For the text-containing cell, return its midpoint in [x, y] coordinate format. 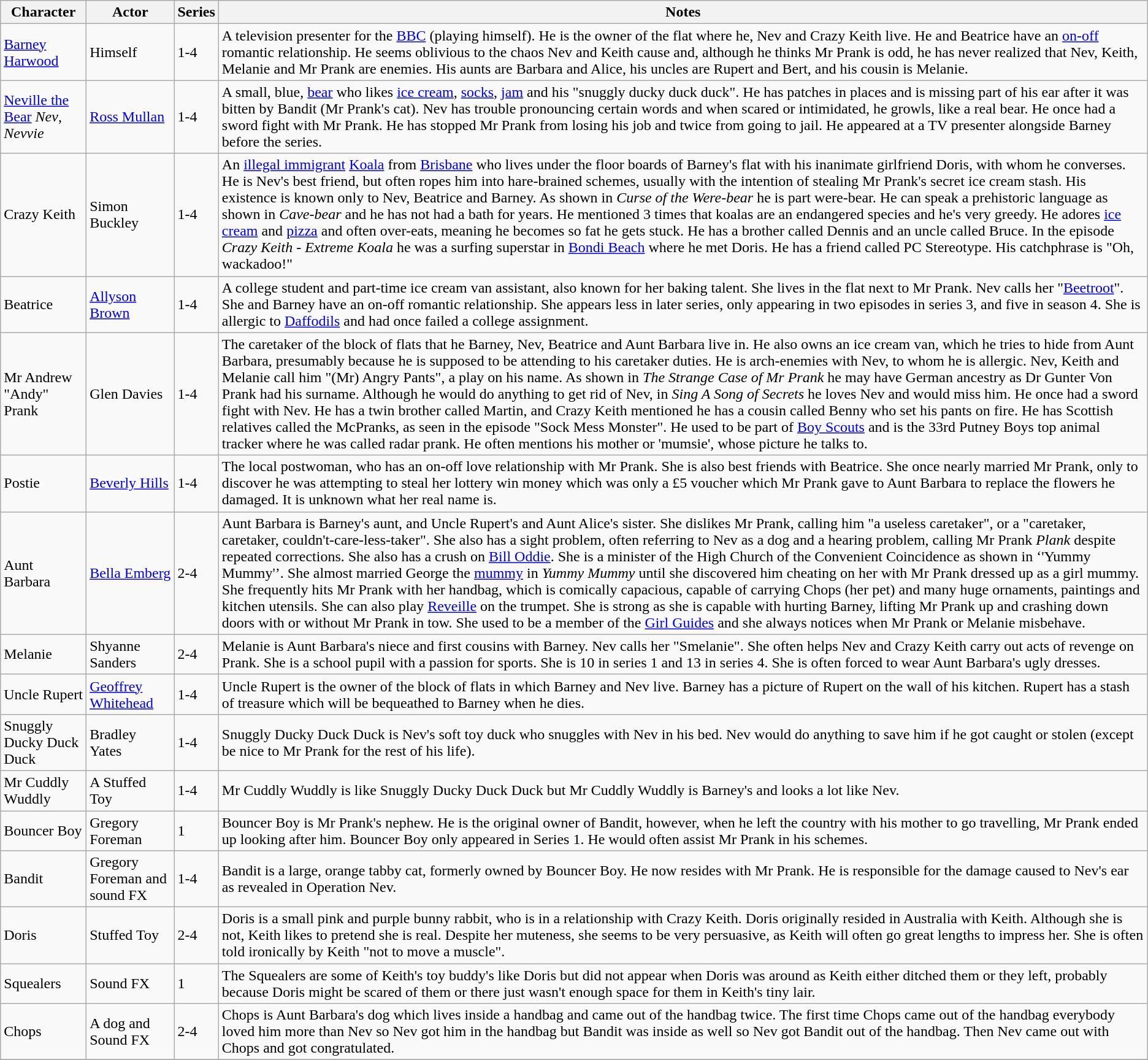
Glen Davies [130, 394]
Sound FX [130, 984]
Mr Andrew "Andy" Prank [44, 394]
Mr Cuddly Wuddly is like Snuggly Ducky Duck Duck but Mr Cuddly Wuddly is Barney's and looks a lot like Nev. [683, 790]
Series [196, 12]
Bouncer Boy [44, 831]
Mr Cuddly Wuddly [44, 790]
Geoffrey Whitehead [130, 694]
Ross Mullan [130, 117]
Beverly Hills [130, 483]
Shyanne Sanders [130, 654]
Bella Emberg [130, 573]
Character [44, 12]
Neville the Bear Nev, Nevvie [44, 117]
A dog and Sound FX [130, 1032]
Chops [44, 1032]
Bandit [44, 879]
Snuggly Ducky Duck Duck [44, 742]
Postie [44, 483]
Melanie [44, 654]
Simon Buckley [130, 215]
Aunt Barbara [44, 573]
Himself [130, 52]
Barney Harwood [44, 52]
Uncle Rupert [44, 694]
Notes [683, 12]
Beatrice [44, 304]
A Stuffed Toy [130, 790]
Gregory Foreman and sound FX [130, 879]
Stuffed Toy [130, 935]
Allyson Brown [130, 304]
Actor [130, 12]
Gregory Foreman [130, 831]
Crazy Keith [44, 215]
Squealers [44, 984]
Bradley Yates [130, 742]
Doris [44, 935]
